Provide the [x, y] coordinate of the cell's center where the given text is located.  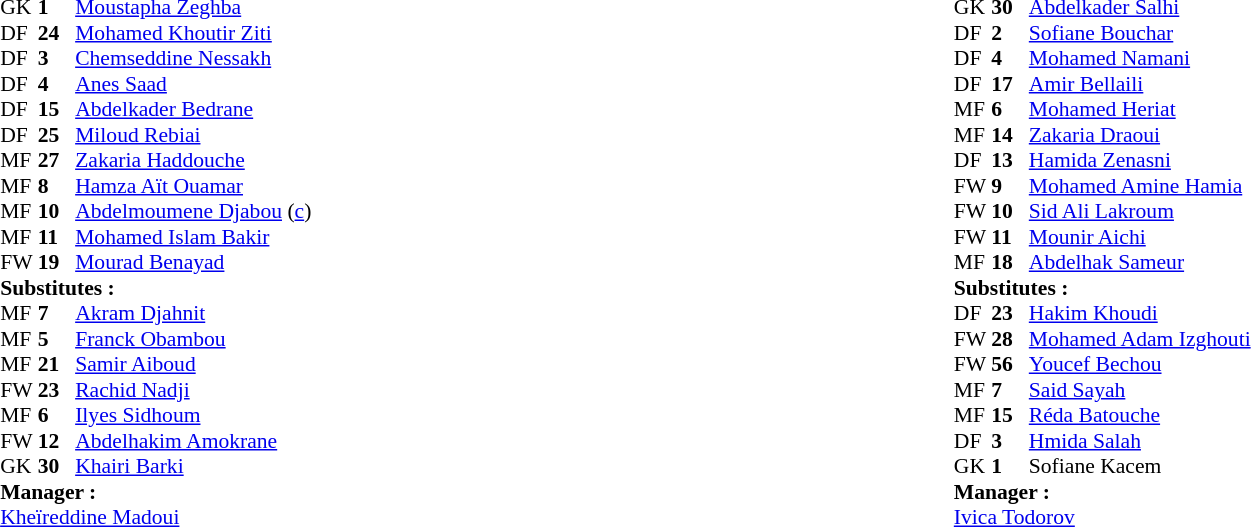
Mohamed Islam Bakir [193, 237]
24 [57, 33]
Mohamed Adam Izghouti [1140, 339]
Rachid Nadji [193, 390]
Zakaria Haddouche [193, 161]
Hmida Salah [1140, 441]
25 [57, 135]
Zakaria Draoui [1140, 135]
9 [1010, 186]
Samir Aiboud [193, 365]
21 [57, 365]
Abdelhakim Amokrane [193, 441]
Youcef Bechou [1140, 365]
28 [1010, 339]
Akram Djahnit [193, 313]
19 [57, 263]
Sofiane Kacem [1140, 467]
Abdelmoumene Djabou (c) [193, 211]
56 [1010, 365]
13 [1010, 161]
Sid Ali Lakroum [1140, 211]
Hakim Khoudi [1140, 313]
Mohamed Khoutir Ziti [193, 33]
Hamida Zenasni [1140, 161]
Abdelhak Sameur [1140, 263]
Mourad Benayad [193, 263]
Franck Obambou [193, 339]
2 [1010, 33]
12 [57, 441]
Hamza Aït Ouamar [193, 186]
17 [1010, 84]
Chemseddine Nessakh [193, 59]
8 [57, 186]
Said Sayah [1140, 390]
Miloud Rebiai [193, 135]
18 [1010, 263]
Mounir Aichi [1140, 237]
Mohamed Namani [1140, 59]
Sofiane Bouchar [1140, 33]
Anes Saad [193, 84]
Abdelkader Bedrane [193, 109]
5 [57, 339]
27 [57, 161]
Ilyes Sidhoum [193, 415]
Réda Batouche [1140, 415]
Mohamed Heriat [1140, 109]
14 [1010, 135]
Mohamed Amine Hamia [1140, 186]
1 [1010, 467]
Khairi Barki [193, 467]
Amir Bellaili [1140, 84]
30 [57, 467]
